Return the (X, Y) coordinate for the center point of the cell that contains the specified text.  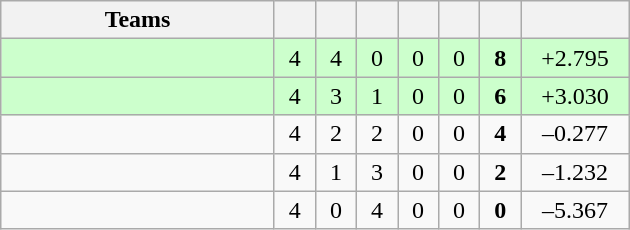
–5.367 (576, 210)
6 (500, 96)
–1.232 (576, 172)
–0.277 (576, 134)
Teams (138, 20)
8 (500, 58)
+2.795 (576, 58)
+3.030 (576, 96)
